From the cell containing the given text, extract its center point as (x, y) coordinate. 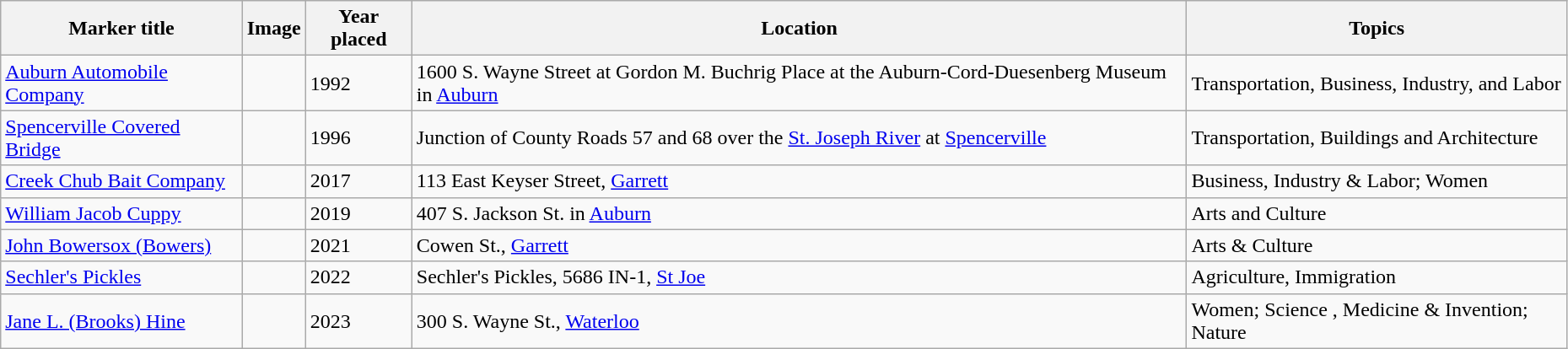
Transportation, Business, Industry, and Labor (1377, 83)
Marker title (121, 29)
Jane L. (Brooks) Hine (121, 320)
Agriculture, Immigration (1377, 277)
2017 (358, 181)
Arts and Culture (1377, 213)
300 S. Wayne St., Waterloo (800, 320)
1992 (358, 83)
Women; Science , Medicine & Invention; Nature (1377, 320)
Year placed (358, 29)
Junction of County Roads 57 and 68 over the St. Joseph River at Spencerville (800, 138)
Location (800, 29)
Cowen St., Garrett (800, 245)
2021 (358, 245)
2019 (358, 213)
Sechler's Pickles, 5686 IN-1, St Joe (800, 277)
1600 S. Wayne Street at Gordon M. Buchrig Place at the Auburn-Cord-Duesenberg Museum in Auburn (800, 83)
407 S. Jackson St. in Auburn (800, 213)
Arts & Culture (1377, 245)
Image (273, 29)
2022 (358, 277)
Business, Industry & Labor; Women (1377, 181)
William Jacob Cuppy (121, 213)
2023 (358, 320)
Transportation, Buildings and Architecture (1377, 138)
1996 (358, 138)
John Bowersox (Bowers) (121, 245)
Creek Chub Bait Company (121, 181)
113 East Keyser Street, Garrett (800, 181)
Auburn Automobile Company (121, 83)
Sechler's Pickles (121, 277)
Topics (1377, 29)
Spencerville Covered Bridge (121, 138)
